Identify which cell holds the provided text, then report its [X, Y] central coordinate. 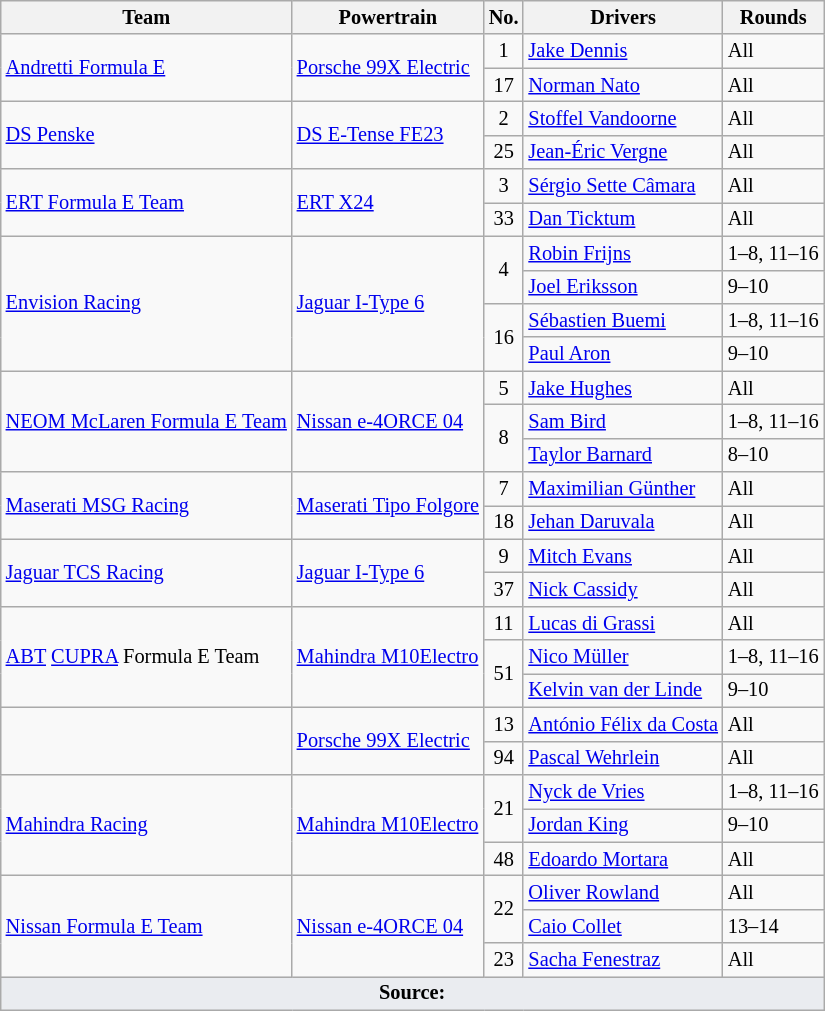
51 [504, 674]
ABT CUPRA Formula E Team [146, 656]
Sam Bird [622, 421]
Jake Hughes [622, 388]
37 [504, 589]
Nissan Formula E Team [146, 926]
8–10 [774, 455]
Pascal Wehrlein [622, 758]
Jean-Éric Vergne [622, 152]
13 [504, 724]
Powertrain [388, 17]
23 [504, 960]
Jaguar TCS Racing [146, 572]
DS Penske [146, 134]
33 [504, 219]
25 [504, 152]
17 [504, 85]
António Félix da Costa [622, 724]
Dan Ticktum [622, 219]
94 [504, 758]
18 [504, 522]
48 [504, 859]
Maserati MSG Racing [146, 506]
Nick Cassidy [622, 589]
Oliver Rowland [622, 892]
Caio Collet [622, 926]
Nico Müller [622, 657]
13–14 [774, 926]
Mahindra Racing [146, 824]
DS E-Tense FE23 [388, 134]
Sébastien Buemi [622, 320]
Edoardo Mortara [622, 859]
7 [504, 489]
Mitch Evans [622, 556]
ERT X24 [388, 202]
Robin Frijns [622, 253]
16 [504, 336]
1 [504, 51]
Maximilian Günther [622, 489]
5 [504, 388]
Rounds [774, 17]
Kelvin van der Linde [622, 690]
Norman Nato [622, 85]
21 [504, 808]
Jake Dennis [622, 51]
Nyck de Vries [622, 791]
Envision Racing [146, 304]
Team [146, 17]
Taylor Barnard [622, 455]
Jehan Daruvala [622, 522]
Paul Aron [622, 354]
22 [504, 908]
Andretti Formula E [146, 68]
Source: [412, 993]
Jordan King [622, 825]
11 [504, 623]
Joel Eriksson [622, 287]
Sacha Fenestraz [622, 960]
Sérgio Sette Câmara [622, 186]
No. [504, 17]
NEOM McLaren Formula E Team [146, 422]
2 [504, 118]
4 [504, 270]
8 [504, 438]
Maserati Tipo Folgore [388, 506]
Drivers [622, 17]
Lucas di Grassi [622, 623]
Stoffel Vandoorne [622, 118]
ERT Formula E Team [146, 202]
3 [504, 186]
9 [504, 556]
